Determine the [X, Y] coordinate at the center of the cell enclosing the given text.  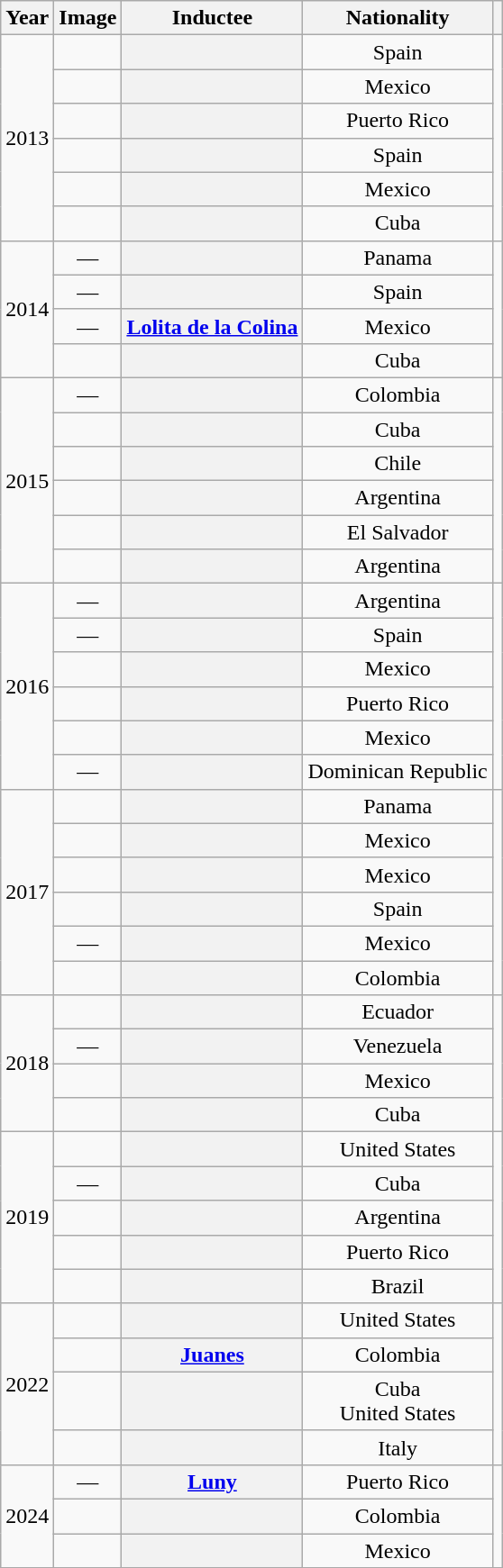
Nationality [398, 18]
Chile [398, 464]
Brazil [398, 1286]
Venezuela [398, 1047]
Luny [213, 1482]
2017 [27, 892]
CubaUnited States [398, 1401]
2022 [27, 1383]
Dominican Republic [398, 772]
Inductee [213, 18]
Italy [398, 1447]
2018 [27, 1064]
Year [27, 18]
2024 [27, 1516]
Image [88, 18]
El Salvador [398, 532]
2013 [27, 138]
2019 [27, 1218]
2016 [27, 686]
Ecuador [398, 1012]
2015 [27, 480]
Lolita de la Colina [213, 326]
Juanes [213, 1355]
2014 [27, 309]
